Return [X, Y] of the center of cell containing provided text 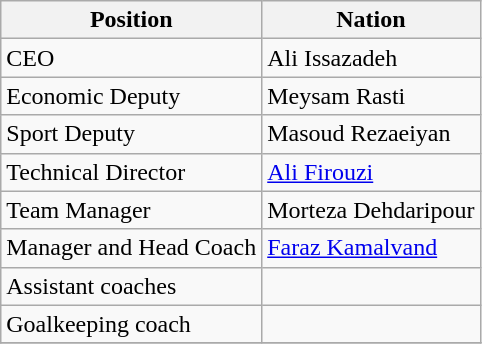
Faraz Kamalvand [371, 248]
Goalkeeping coach [132, 324]
Ali Issazadeh [371, 58]
Manager and Head Coach [132, 248]
Team Manager [132, 210]
CEO [132, 58]
Economic Deputy [132, 96]
Meysam Rasti [371, 96]
Morteza Dehdaripour [371, 210]
Assistant coaches [132, 286]
Ali Firouzi [371, 172]
Masoud Rezaeiyan [371, 134]
Sport Deputy [132, 134]
Position [132, 20]
Nation [371, 20]
Technical Director [132, 172]
